Locate the cell with the specified text and output its [X, Y] center coordinate. 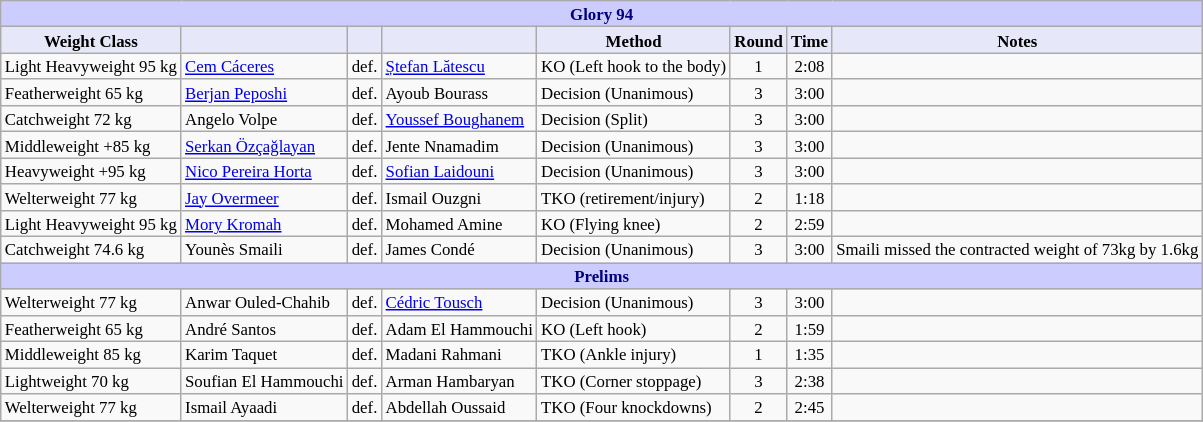
Middleweight +85 kg [91, 145]
Younès Smaili [264, 250]
Adam El Hammouchi [458, 328]
Cédric Tousch [458, 302]
1:59 [810, 328]
2:59 [810, 224]
KO (Left hook to the body) [634, 66]
KO (Left hook) [634, 328]
Soufian El Hammouchi [264, 381]
Middleweight 85 kg [91, 355]
Heavyweight +95 kg [91, 171]
Ismail Ayaadi [264, 407]
Anwar Ouled-Chahib [264, 302]
Madani Rahmani [458, 355]
Nico Pereira Horta [264, 171]
TKO (Ankle injury) [634, 355]
Angelo Volpe [264, 119]
1:35 [810, 355]
TKO (Corner stoppage) [634, 381]
Sofian Laidouni [458, 171]
James Condé [458, 250]
Ștefan Lătescu [458, 66]
2:38 [810, 381]
TKO (retirement/injury) [634, 197]
Youssef Boughanem [458, 119]
Decision (Split) [634, 119]
Serkan Özçağlayan [264, 145]
1:18 [810, 197]
Notes [1017, 40]
Ismail Ouzgni [458, 197]
Time [810, 40]
Catchweight 74.6 kg [91, 250]
Karim Taquet [264, 355]
Weight Class [91, 40]
Ayoub Bourass [458, 93]
Jente Nnamadim [458, 145]
Smaili missed the contracted weight of 73kg by 1.6kg [1017, 250]
Prelims [602, 276]
Berjan Peposhi [264, 93]
2:45 [810, 407]
Glory 94 [602, 14]
Jay Overmeer [264, 197]
Abdellah Oussaid [458, 407]
2:08 [810, 66]
Catchweight 72 kg [91, 119]
Cem Cáceres [264, 66]
Round [758, 40]
Arman Hambaryan [458, 381]
Mory Kromah [264, 224]
TKO (Four knockdowns) [634, 407]
Lightweight 70 kg [91, 381]
Method [634, 40]
Mohamed Amine [458, 224]
André Santos [264, 328]
KO (Flying knee) [634, 224]
